Locate the cell with the specified text and output its [X, Y] center coordinate. 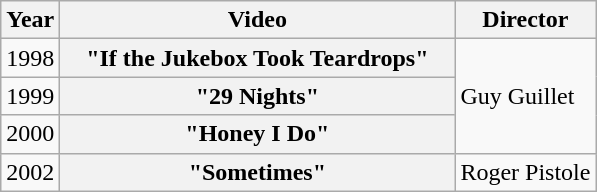
Year [30, 20]
Video [258, 20]
"29 Nights" [258, 96]
Roger Pistole [526, 172]
"If the Jukebox Took Teardrops" [258, 58]
2002 [30, 172]
Director [526, 20]
1999 [30, 96]
Guy Guillet [526, 96]
1998 [30, 58]
"Honey I Do" [258, 134]
"Sometimes" [258, 172]
2000 [30, 134]
